Detect which cell encompasses the target text, then output its (X, Y) center coordinate. 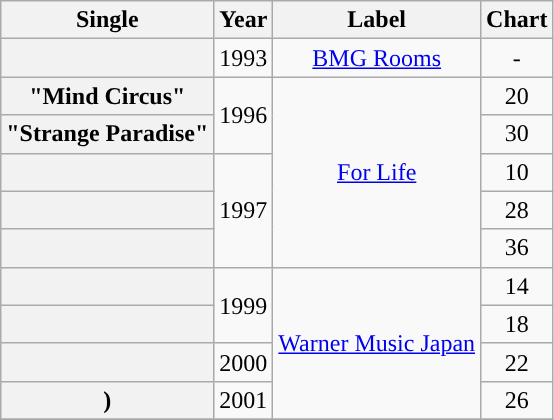
14 (517, 286)
For Life (377, 172)
) (108, 400)
"Strange Paradise" (108, 134)
BMG Rooms (377, 58)
26 (517, 400)
1997 (244, 210)
2001 (244, 400)
36 (517, 248)
20 (517, 96)
Single (108, 20)
Chart (517, 20)
22 (517, 362)
1993 (244, 58)
18 (517, 324)
Warner Music Japan (377, 343)
1996 (244, 115)
Label (377, 20)
28 (517, 210)
30 (517, 134)
10 (517, 172)
"Mind Circus" (108, 96)
1999 (244, 305)
Year (244, 20)
- (517, 58)
2000 (244, 362)
